Identify which cell holds the provided text, then report its (X, Y) central coordinate. 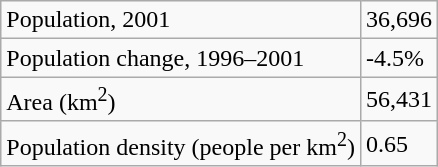
56,431 (398, 100)
Area (km2) (181, 100)
Population change, 1996–2001 (181, 58)
Population density (people per km2) (181, 144)
0.65 (398, 144)
-4.5% (398, 58)
Population, 2001 (181, 20)
36,696 (398, 20)
